Output the (x, y) coordinate of the center of the cell containing the given text.  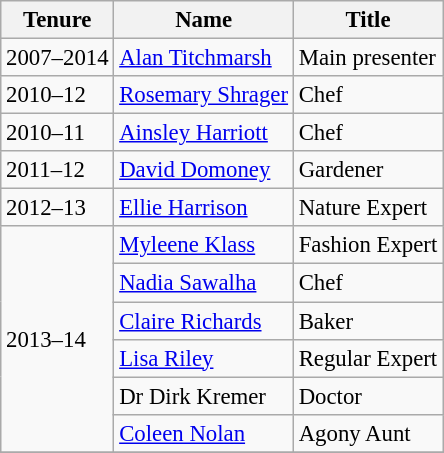
Alan Titchmarsh (204, 58)
2010–11 (58, 133)
Dr Dirk Kremer (204, 396)
Main presenter (368, 58)
Claire Richards (204, 321)
Lisa Riley (204, 358)
Agony Aunt (368, 433)
2012–13 (58, 208)
Gardener (368, 170)
Ainsley Harriott (204, 133)
2011–12 (58, 170)
2010–12 (58, 95)
David Domoney (204, 170)
Doctor (368, 396)
Regular Expert (368, 358)
2013–14 (58, 339)
Tenure (58, 20)
Name (204, 20)
2007–2014 (58, 58)
Nadia Sawalha (204, 283)
Rosemary Shrager (204, 95)
Baker (368, 321)
Title (368, 20)
Ellie Harrison (204, 208)
Myleene Klass (204, 245)
Nature Expert (368, 208)
Fashion Expert (368, 245)
Coleen Nolan (204, 433)
